Detect which cell encompasses the target text, then output its (X, Y) center coordinate. 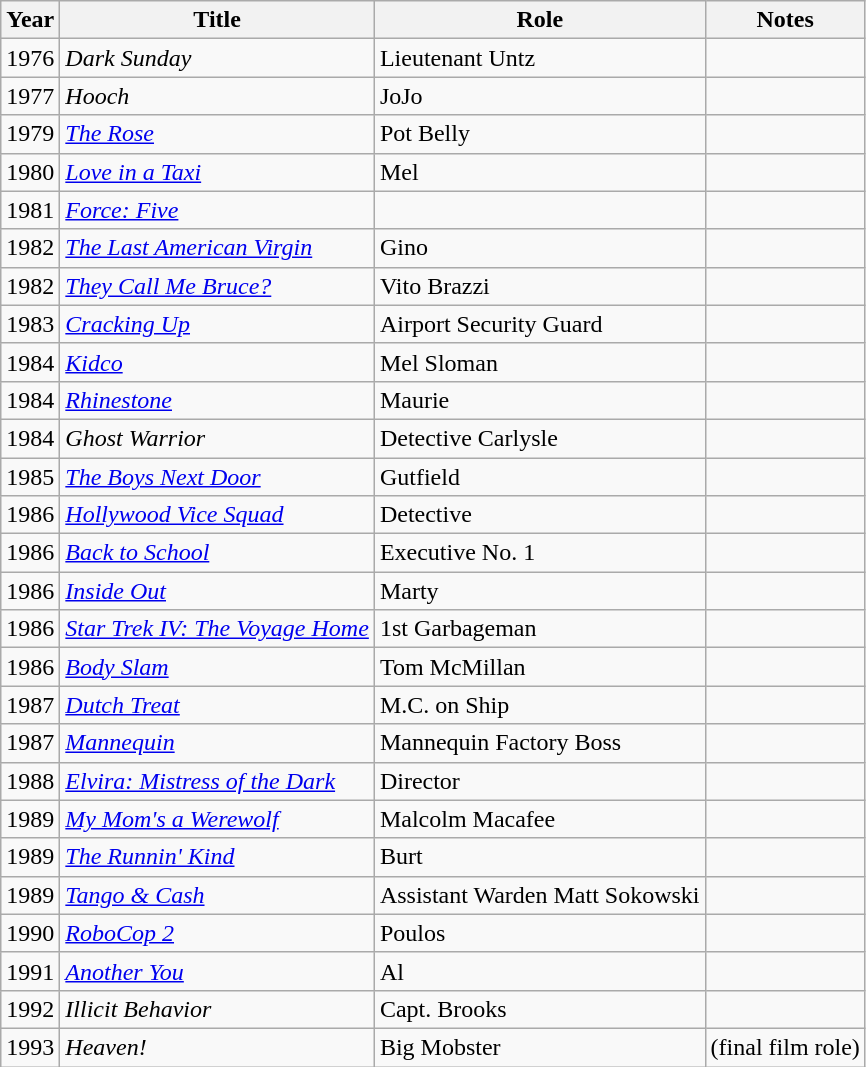
M.C. on Ship (540, 705)
Kidco (218, 362)
Poulos (540, 933)
1st Garbageman (540, 629)
1983 (30, 324)
Lieutenant Untz (540, 58)
Pot Belly (540, 134)
(final film role) (785, 1047)
Assistant Warden Matt Sokowski (540, 895)
Another You (218, 971)
The Last American Virgin (218, 248)
Back to School (218, 553)
Airport Security Guard (540, 324)
1985 (30, 477)
Gutfield (540, 477)
JoJo (540, 96)
The Rose (218, 134)
Detective (540, 515)
Title (218, 20)
Role (540, 20)
Malcolm Macafee (540, 819)
Heaven! (218, 1047)
Tango & Cash (218, 895)
Ghost Warrior (218, 438)
My Mom's a Werewolf (218, 819)
1992 (30, 1009)
Marty (540, 591)
Mannequin (218, 743)
1976 (30, 58)
Mel Sloman (540, 362)
Body Slam (218, 667)
Love in a Taxi (218, 172)
Dark Sunday (218, 58)
Director (540, 781)
RoboCop 2 (218, 933)
1990 (30, 933)
1991 (30, 971)
Notes (785, 20)
Burt (540, 857)
Executive No. 1 (540, 553)
They Call Me Bruce? (218, 286)
1993 (30, 1047)
Dutch Treat (218, 705)
Year (30, 20)
Detective Carlysle (540, 438)
Hollywood Vice Squad (218, 515)
Force: Five (218, 210)
Vito Brazzi (540, 286)
Rhinestone (218, 400)
Tom McMillan (540, 667)
Star Trek IV: The Voyage Home (218, 629)
Big Mobster (540, 1047)
Hooch (218, 96)
1980 (30, 172)
Mannequin Factory Boss (540, 743)
Mel (540, 172)
1988 (30, 781)
1979 (30, 134)
1977 (30, 96)
The Boys Next Door (218, 477)
Elvira: Mistress of the Dark (218, 781)
Inside Out (218, 591)
Illicit Behavior (218, 1009)
Maurie (540, 400)
The Runnin' Kind (218, 857)
Gino (540, 248)
Al (540, 971)
Capt. Brooks (540, 1009)
Cracking Up (218, 324)
1981 (30, 210)
